Return the [X, Y] coordinate for the center point of the cell that contains the specified text.  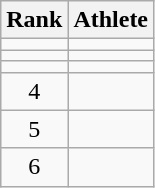
5 [34, 129]
Athlete [111, 20]
6 [34, 167]
Rank [34, 20]
4 [34, 91]
